Return the (X, Y) coordinate for the center point of the cell that contains the specified text.  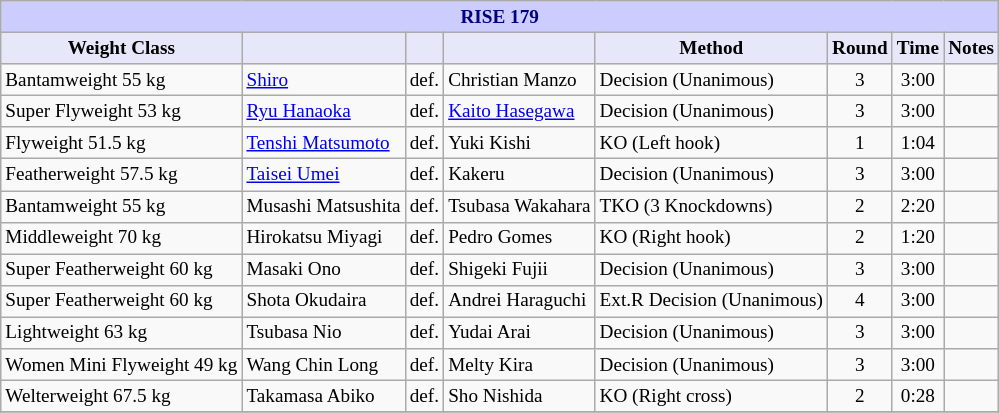
Featherweight 57.5 kg (122, 175)
Musashi Matsushita (324, 206)
Pedro Gomes (520, 238)
Ext.R Decision (Unanimous) (712, 301)
Welterweight 67.5 kg (122, 396)
KO (Right hook) (712, 238)
1 (860, 143)
Taisei Umei (324, 175)
Ryu Hanaoka (324, 111)
4 (860, 301)
Tsubasa Wakahara (520, 206)
Yuki Kishi (520, 143)
Time (918, 48)
TKO (3 Knockdowns) (712, 206)
Yudai Arai (520, 333)
Flyweight 51.5 kg (122, 143)
Weight Class (122, 48)
Shigeki Fujii (520, 270)
Sho Nishida (520, 396)
KO (Left hook) (712, 143)
Masaki Ono (324, 270)
Takamasa Abiko (324, 396)
Shota Okudaira (324, 301)
Kaito Hasegawa (520, 111)
Round (860, 48)
Method (712, 48)
Super Flyweight 53 kg (122, 111)
Lightweight 63 kg (122, 333)
2:20 (918, 206)
Shiro (324, 80)
0:28 (918, 396)
Tsubasa Nio (324, 333)
Notes (972, 48)
Middleweight 70 kg (122, 238)
Tenshi Matsumoto (324, 143)
1:04 (918, 143)
Wang Chin Long (324, 365)
Melty Kira (520, 365)
Christian Manzo (520, 80)
Hirokatsu Miyagi (324, 238)
Women Mini Flyweight 49 kg (122, 365)
1:20 (918, 238)
RISE 179 (500, 17)
KO (Right cross) (712, 396)
Andrei Haraguchi (520, 301)
Kakeru (520, 175)
